Capture the cell that displays the provided text and extract its (X, Y) central coordinate. 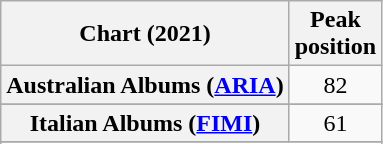
Chart (2021) (145, 34)
Australian Albums (ARIA) (145, 85)
Italian Albums (FIMI) (145, 123)
61 (335, 123)
82 (335, 85)
Peakposition (335, 34)
